Find where the given text appears and provide that cell's center as (x, y) coordinate. 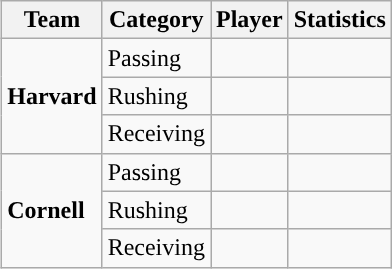
Team (52, 20)
Cornell (52, 210)
Statistics (340, 20)
Player (249, 20)
Harvard (52, 96)
Category (156, 20)
